Identify which cell holds the provided text, then report its (x, y) central coordinate. 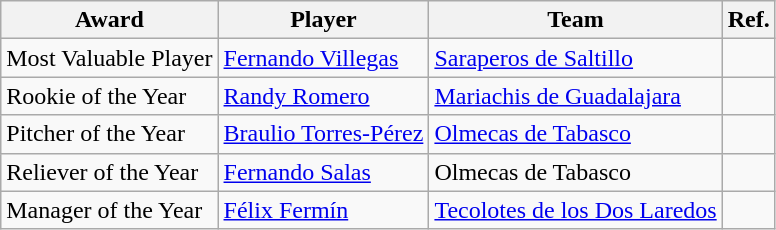
Braulio Torres-Pérez (324, 134)
Player (324, 20)
Award (110, 20)
Pitcher of the Year (110, 134)
Rookie of the Year (110, 96)
Tecolotes de los Dos Laredos (576, 210)
Manager of the Year (110, 210)
Randy Romero (324, 96)
Félix Fermín (324, 210)
Ref. (748, 20)
Saraperos de Saltillo (576, 58)
Fernando Villegas (324, 58)
Reliever of the Year (110, 172)
Mariachis de Guadalajara (576, 96)
Team (576, 20)
Fernando Salas (324, 172)
Most Valuable Player (110, 58)
